Pinpoint the cell where the given text exists, returning its (X, Y) midpoint coordinate. 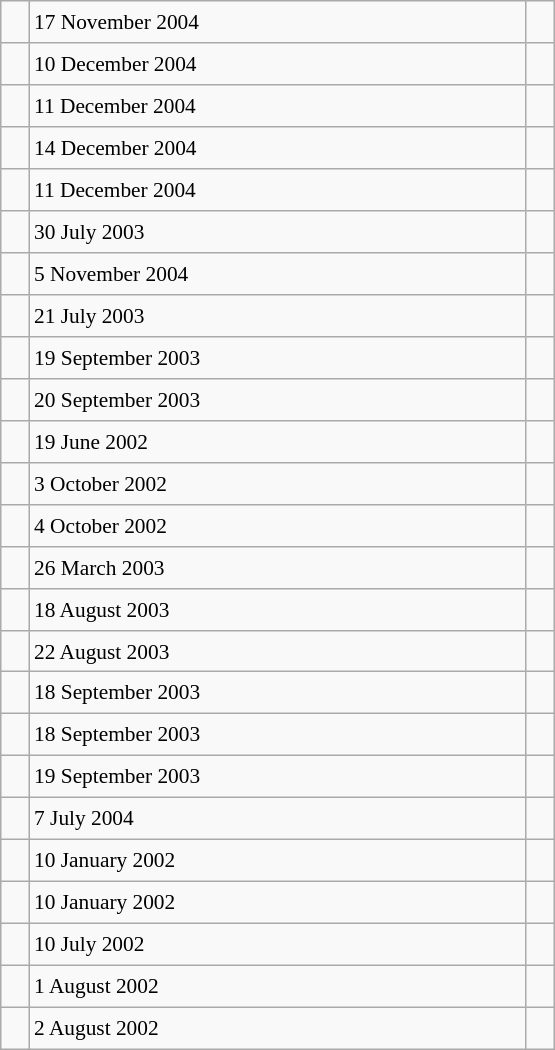
20 September 2003 (278, 399)
21 July 2003 (278, 316)
10 July 2002 (278, 945)
10 December 2004 (278, 64)
14 December 2004 (278, 148)
5 November 2004 (278, 274)
3 October 2002 (278, 483)
2 August 2002 (278, 1028)
26 March 2003 (278, 567)
19 June 2002 (278, 441)
18 August 2003 (278, 609)
30 July 2003 (278, 232)
7 July 2004 (278, 819)
17 November 2004 (278, 22)
1 August 2002 (278, 986)
22 August 2003 (278, 651)
4 October 2002 (278, 525)
